Detect which cell encompasses the target text, then output its (X, Y) center coordinate. 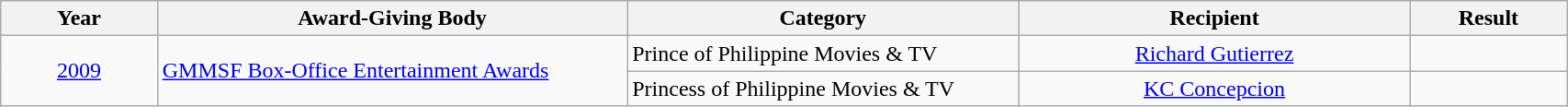
Princess of Philippine Movies & TV (823, 89)
Richard Gutierrez (1214, 53)
Award-Giving Body (391, 18)
Prince of Philippine Movies & TV (823, 53)
GMMSF Box-Office Entertainment Awards (391, 71)
KC Concepcion (1214, 89)
Category (823, 18)
Year (79, 18)
Result (1488, 18)
Recipient (1214, 18)
2009 (79, 71)
